Provide the [x, y] coordinate of the cell's center where the given text is located.  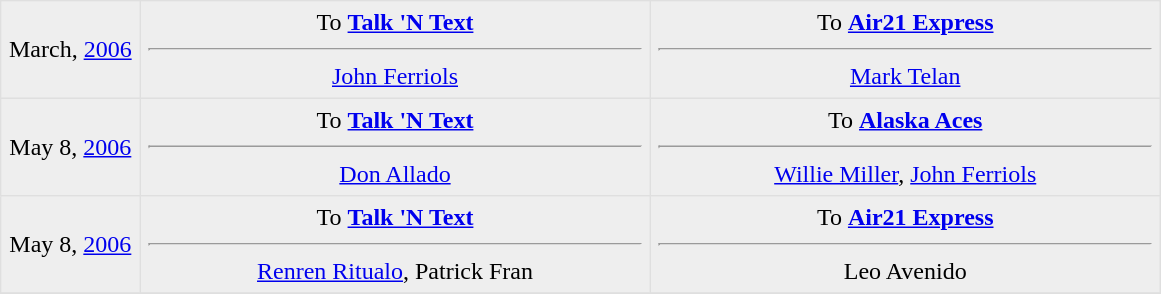
To Air21 ExpressMark Telan [905, 50]
To Talk 'N TextDon Allado [395, 147]
To Air21 ExpressLeo Avenido [905, 245]
To Alaska AcesWillie Miller, John Ferriols [905, 147]
To Talk 'N TextJohn Ferriols [395, 50]
March, 2006 [70, 50]
To Talk 'N TextRenren Ritualo, Patrick Fran [395, 245]
